Find where the given text appears and provide that cell's center as [X, Y] coordinate. 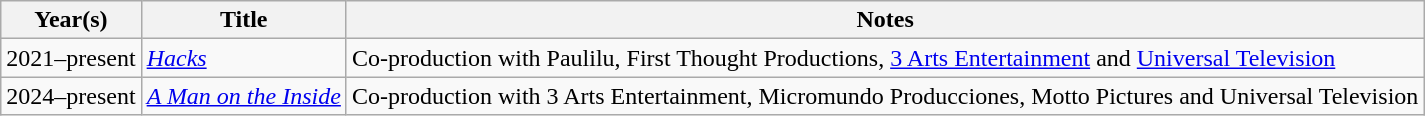
Co-production with 3 Arts Entertainment, Micromundo Producciones, Motto Pictures and Universal Television [884, 96]
Title [244, 20]
A Man on the Inside [244, 96]
Co-production with Paulilu, First Thought Productions, 3 Arts Entertainment and Universal Television [884, 58]
2024–present [71, 96]
Year(s) [71, 20]
2021–present [71, 58]
Hacks [244, 58]
Notes [884, 20]
